Scan for the cell matching the given text and deliver its [x, y] coordinate at center. 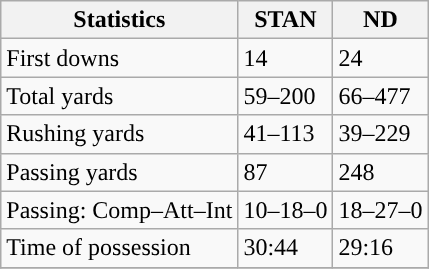
Time of possession [120, 248]
41–113 [286, 134]
29:16 [380, 248]
Statistics [120, 20]
Rushing yards [120, 134]
14 [286, 58]
Total yards [120, 96]
87 [286, 172]
248 [380, 172]
First downs [120, 58]
Passing yards [120, 172]
ND [380, 20]
10–18–0 [286, 210]
18–27–0 [380, 210]
66–477 [380, 96]
24 [380, 58]
59–200 [286, 96]
Passing: Comp–Att–Int [120, 210]
STAN [286, 20]
39–229 [380, 134]
30:44 [286, 248]
